Provide the (X, Y) coordinate of the cell's center where the given text is located.  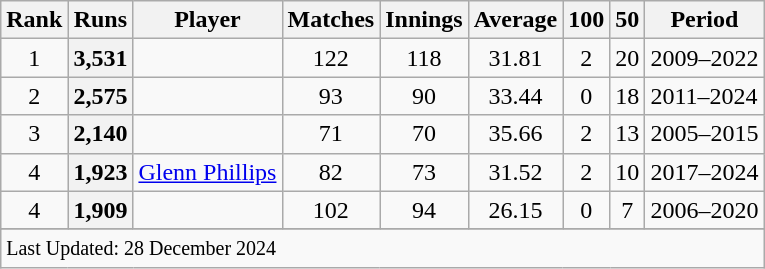
82 (331, 172)
94 (424, 210)
3,531 (100, 58)
70 (424, 134)
Player (208, 20)
2017–2024 (704, 172)
26.15 (516, 210)
93 (331, 96)
102 (331, 210)
2,575 (100, 96)
73 (424, 172)
90 (424, 96)
Innings (424, 20)
3 (34, 134)
31.81 (516, 58)
10 (628, 172)
Runs (100, 20)
118 (424, 58)
Period (704, 20)
50 (628, 20)
20 (628, 58)
7 (628, 210)
122 (331, 58)
71 (331, 134)
2006–2020 (704, 210)
2009–2022 (704, 58)
Last Updated: 28 December 2024 (382, 248)
18 (628, 96)
Rank (34, 20)
2011–2024 (704, 96)
31.52 (516, 172)
1,909 (100, 210)
Average (516, 20)
2005–2015 (704, 134)
100 (586, 20)
13 (628, 134)
33.44 (516, 96)
Matches (331, 20)
2,140 (100, 134)
1,923 (100, 172)
Glenn Phillips (208, 172)
35.66 (516, 134)
1 (34, 58)
